Scan for the cell matching the given text and deliver its (X, Y) coordinate at center. 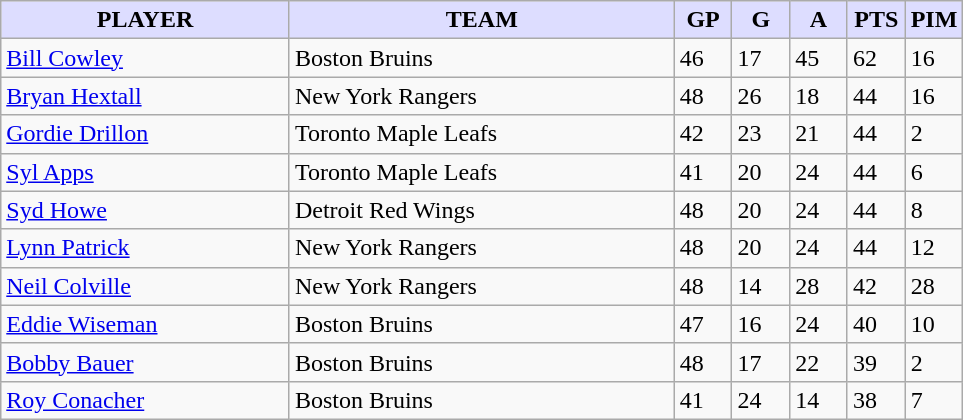
10 (934, 324)
21 (819, 134)
62 (876, 58)
PIM (934, 20)
Gordie Drillon (146, 134)
PTS (876, 20)
Roy Conacher (146, 400)
TEAM (482, 20)
7 (934, 400)
45 (819, 58)
40 (876, 324)
Bryan Hextall (146, 96)
47 (703, 324)
39 (876, 362)
6 (934, 172)
Detroit Red Wings (482, 210)
Lynn Patrick (146, 248)
Bill Cowley (146, 58)
Bobby Bauer (146, 362)
GP (703, 20)
A (819, 20)
22 (819, 362)
12 (934, 248)
18 (819, 96)
PLAYER (146, 20)
G (761, 20)
Syd Howe (146, 210)
Syl Apps (146, 172)
38 (876, 400)
46 (703, 58)
Eddie Wiseman (146, 324)
Neil Colville (146, 286)
26 (761, 96)
8 (934, 210)
23 (761, 134)
